Provide the (X, Y) coordinate of the cell's center where the given text is located.  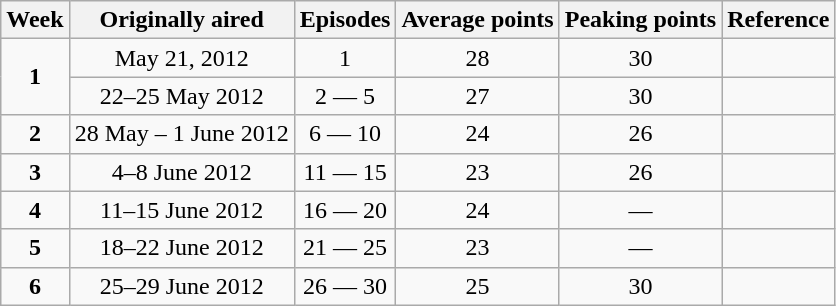
Peaking points (640, 20)
5 (35, 248)
11 — 15 (345, 172)
25 (478, 286)
6 (35, 286)
25–29 June 2012 (182, 286)
2 (35, 134)
3 (35, 172)
28 (478, 58)
21 — 25 (345, 248)
16 — 20 (345, 210)
11–15 June 2012 (182, 210)
Reference (778, 20)
6 — 10 (345, 134)
22–25 May 2012 (182, 96)
18–22 June 2012 (182, 248)
Week (35, 20)
Episodes (345, 20)
4–8 June 2012 (182, 172)
26 — 30 (345, 286)
2 — 5 (345, 96)
4 (35, 210)
Originally aired (182, 20)
May 21, 2012 (182, 58)
27 (478, 96)
28 May – 1 June 2012 (182, 134)
Average points (478, 20)
